Provide the [X, Y] coordinate of the cell's center where the given text is located.  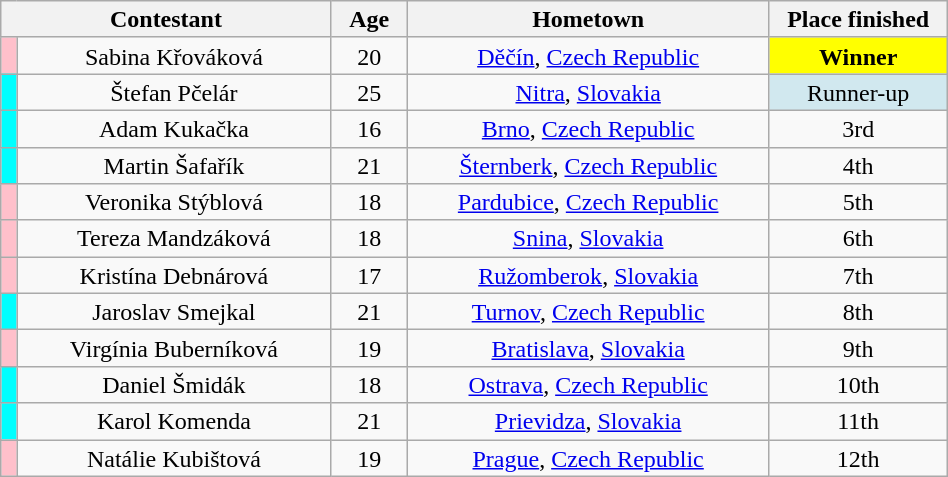
7th [858, 276]
9th [858, 348]
Štefan Pčelár [174, 92]
Virgínia Buberníková [174, 348]
Snina, Slovakia [588, 238]
Bratislava, Slovakia [588, 348]
Kristína Debnárová [174, 276]
6th [858, 238]
Prievidza, Slovakia [588, 422]
Veronika Stýblová [174, 202]
Šternberk, Czech Republic [588, 166]
Natálie Kubištová [174, 458]
Tereza Mandzáková [174, 238]
20 [369, 56]
Sabina Křováková [174, 56]
25 [369, 92]
Ostrava, Czech Republic [588, 384]
Adam Kukačka [174, 128]
Děčín, Czech Republic [588, 56]
10th [858, 384]
16 [369, 128]
Pardubice, Czech Republic [588, 202]
Turnov, Czech Republic [588, 312]
Runner-up [858, 92]
Jaroslav Smejkal [174, 312]
11th [858, 422]
Contestant [166, 20]
5th [858, 202]
Ružomberok, Slovakia [588, 276]
3rd [858, 128]
4th [858, 166]
Age [369, 20]
Place finished [858, 20]
Winner [858, 56]
Brno, Czech Republic [588, 128]
Hometown [588, 20]
Prague, Czech Republic [588, 458]
Karol Komenda [174, 422]
Daniel Šmidák [174, 384]
17 [369, 276]
Nitra, Slovakia [588, 92]
8th [858, 312]
12th [858, 458]
Martin Šafařík [174, 166]
